Search for the cell housing the specified text and yield its (x, y) center coordinate. 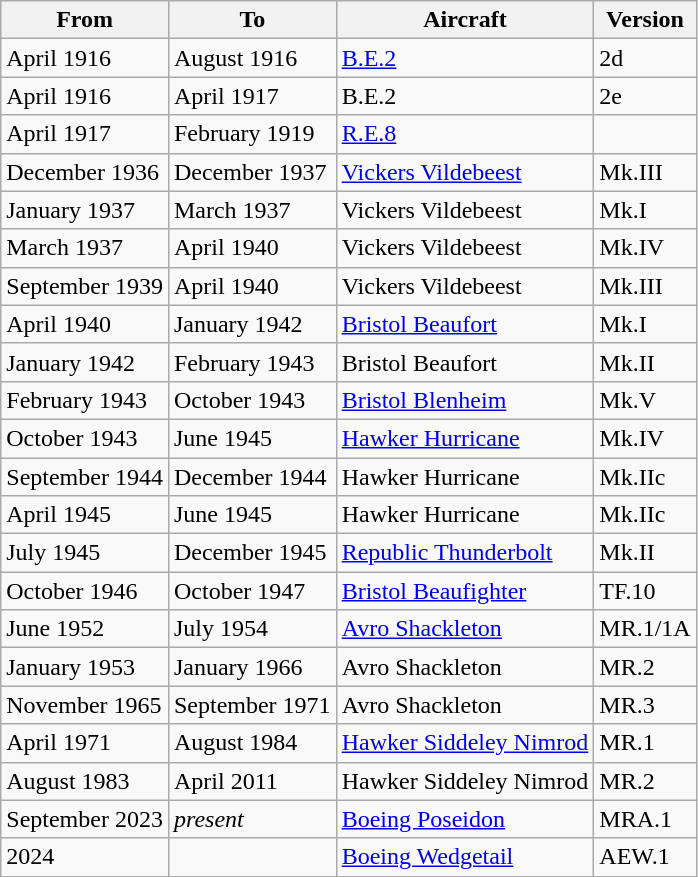
MR.3 (645, 705)
To (252, 20)
September 1939 (85, 286)
MRA.1 (645, 819)
Republic Thunderbolt (465, 553)
July 1945 (85, 553)
April 1971 (85, 743)
September 2023 (85, 819)
January 1937 (85, 210)
MR.1 (645, 743)
AEW.1 (645, 857)
October 1946 (85, 591)
April 2011 (252, 781)
MR.1/1A (645, 629)
Version (645, 20)
October 1947 (252, 591)
Mk.V (645, 400)
June 1952 (85, 629)
Boeing Wedgetail (465, 857)
R.E.8 (465, 134)
September 1971 (252, 705)
August 1984 (252, 743)
November 1965 (85, 705)
December 1936 (85, 172)
January 1953 (85, 667)
2024 (85, 857)
Bristol Blenheim (465, 400)
August 1983 (85, 781)
2d (645, 58)
From (85, 20)
TF.10 (645, 591)
January 1966 (252, 667)
present (252, 819)
Bristol Beaufighter (465, 591)
February 1919 (252, 134)
July 1954 (252, 629)
December 1944 (252, 477)
December 1945 (252, 553)
December 1937 (252, 172)
Boeing Poseidon (465, 819)
2e (645, 96)
September 1944 (85, 477)
August 1916 (252, 58)
Aircraft (465, 20)
April 1945 (85, 515)
